Determine the (x, y) coordinate at the center of the cell enclosing the given text.  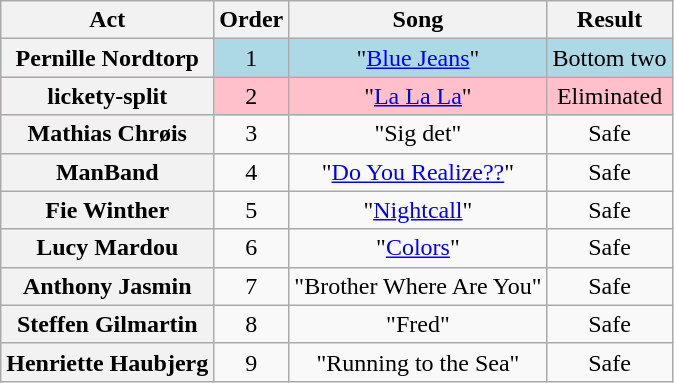
5 (252, 210)
Lucy Mardou (108, 248)
Order (252, 20)
Act (108, 20)
lickety-split (108, 96)
9 (252, 362)
"Blue Jeans" (418, 58)
8 (252, 324)
Steffen Gilmartin (108, 324)
3 (252, 134)
"Sig det" (418, 134)
7 (252, 286)
Eliminated (610, 96)
"Nightcall" (418, 210)
4 (252, 172)
Song (418, 20)
Bottom two (610, 58)
"Brother Where Are You" (418, 286)
1 (252, 58)
"Running to the Sea" (418, 362)
6 (252, 248)
Mathias Chrøis (108, 134)
Henriette Haubjerg (108, 362)
Fie Winther (108, 210)
"Do You Realize??" (418, 172)
Anthony Jasmin (108, 286)
Pernille Nordtorp (108, 58)
ManBand (108, 172)
"Colors" (418, 248)
"La La La" (418, 96)
"Fred" (418, 324)
Result (610, 20)
2 (252, 96)
